Locate the cell with the specified text and output its [x, y] center coordinate. 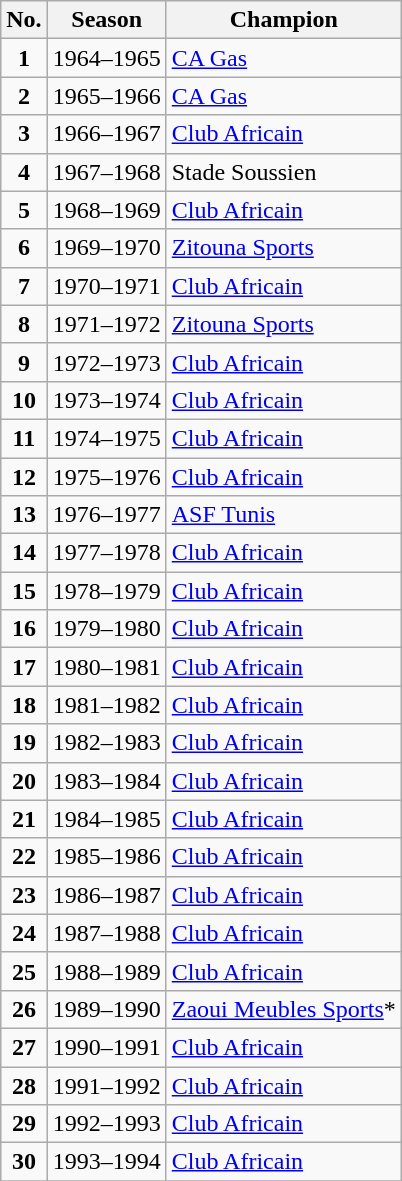
1966–1967 [106, 134]
1980–1981 [106, 667]
27 [24, 1047]
1967–1968 [106, 172]
Season [106, 20]
1974–1975 [106, 438]
21 [24, 819]
29 [24, 1124]
1979–1980 [106, 629]
10 [24, 400]
19 [24, 743]
1985–1986 [106, 857]
1992–1993 [106, 1124]
20 [24, 781]
1973–1974 [106, 400]
4 [24, 172]
30 [24, 1162]
1983–1984 [106, 781]
1965–1966 [106, 96]
1988–1989 [106, 971]
1971–1972 [106, 324]
1969–1970 [106, 248]
9 [24, 362]
24 [24, 933]
22 [24, 857]
1986–1987 [106, 895]
1989–1990 [106, 1009]
18 [24, 705]
1972–1973 [106, 362]
ASF Tunis [284, 515]
23 [24, 895]
8 [24, 324]
1987–1988 [106, 933]
16 [24, 629]
7 [24, 286]
26 [24, 1009]
1981–1982 [106, 705]
Stade Soussien [284, 172]
25 [24, 971]
1970–1971 [106, 286]
1 [24, 58]
1968–1969 [106, 210]
2 [24, 96]
1990–1991 [106, 1047]
1978–1979 [106, 591]
3 [24, 134]
1975–1976 [106, 477]
12 [24, 477]
15 [24, 591]
11 [24, 438]
1964–1965 [106, 58]
1984–1985 [106, 819]
No. [24, 20]
1982–1983 [106, 743]
1976–1977 [106, 515]
28 [24, 1085]
17 [24, 667]
1977–1978 [106, 553]
1993–1994 [106, 1162]
Zaoui Meubles Sports* [284, 1009]
6 [24, 248]
Champion [284, 20]
13 [24, 515]
5 [24, 210]
1991–1992 [106, 1085]
14 [24, 553]
